Return (X, Y) of the center of cell containing provided text 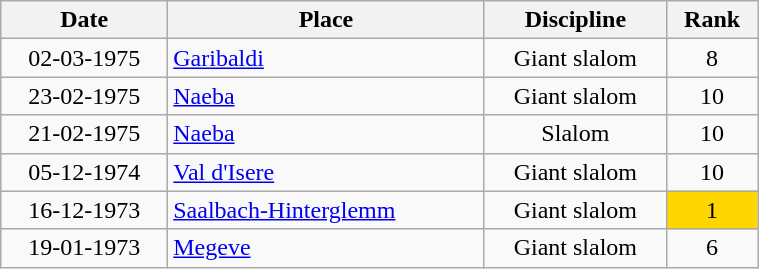
Slalom (575, 134)
8 (712, 58)
6 (712, 248)
1 (712, 210)
Garibaldi (326, 58)
Discipline (575, 20)
Saalbach-Hinterglemm (326, 210)
16-12-1973 (84, 210)
23-02-1975 (84, 96)
Place (326, 20)
05-12-1974 (84, 172)
02-03-1975 (84, 58)
Date (84, 20)
19-01-1973 (84, 248)
Megeve (326, 248)
Val d'Isere (326, 172)
Rank (712, 20)
21-02-1975 (84, 134)
